Determine the [x, y] coordinate at the center of the cell enclosing the given text.  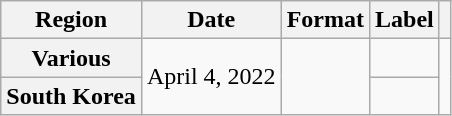
April 4, 2022 [211, 77]
Format [325, 20]
Date [211, 20]
South Korea [72, 96]
Region [72, 20]
Various [72, 58]
Label [404, 20]
